Return (X, Y) of the center of cell containing provided text 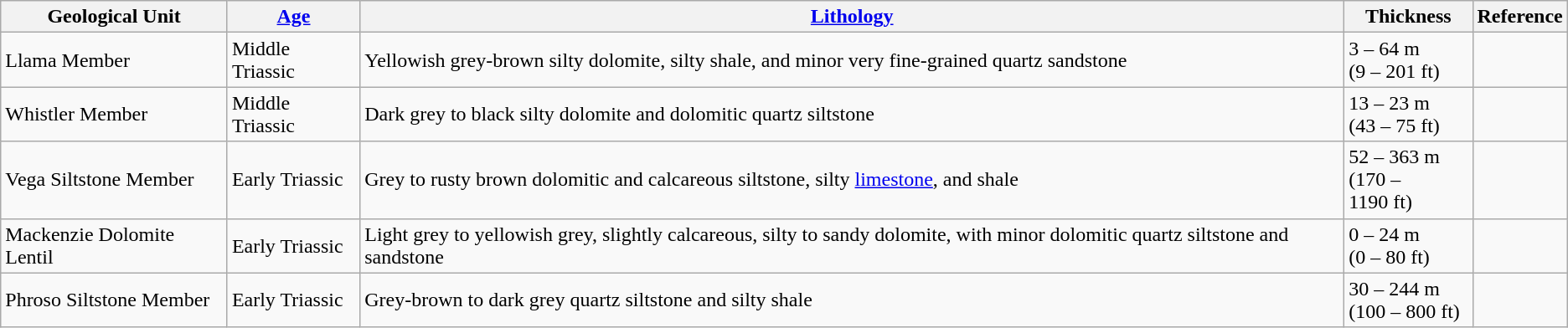
Geological Unit (114, 17)
Thickness (1409, 17)
Grey-brown to dark grey quartz siltstone and silty shale (853, 300)
Whistler Member (114, 114)
Light grey to yellowish grey, slightly calcareous, silty to sandy dolomite, with minor dolomitic quartz siltstone and sandstone (853, 246)
Vega Siltstone Member (114, 180)
Llama Member (114, 60)
Age (293, 17)
30 – 244 m(100 – 800 ft) (1409, 300)
Yellowish grey-brown silty dolomite, silty shale, and minor very fine-grained quartz sandstone (853, 60)
Phroso Siltstone Member (114, 300)
3 – 64 m(9 – 201 ft) (1409, 60)
Lithology (853, 17)
13 – 23 m(43 – 75 ft) (1409, 114)
Dark grey to black silty dolomite and dolomitic quartz siltstone (853, 114)
Mackenzie Dolomite Lentil (114, 246)
Reference (1519, 17)
52 – 363 m(170 – 1190 ft) (1409, 180)
0 – 24 m(0 – 80 ft) (1409, 246)
Grey to rusty brown dolomitic and calcareous siltstone, silty limestone, and shale (853, 180)
